Extract the (X, Y) coordinate from the center of the cell holding the provided text.  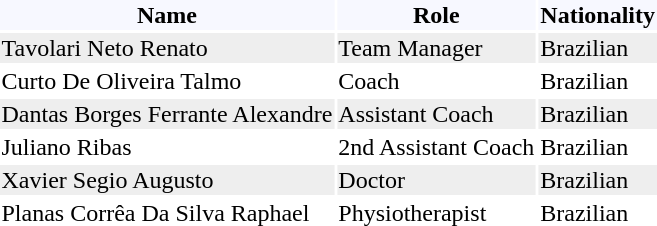
Nationality (598, 15)
Role (436, 15)
Xavier Segio Augusto (167, 180)
Name (167, 15)
Dantas Borges Ferrante Alexandre (167, 114)
Curto De Oliveira Talmo (167, 81)
Assistant Coach (436, 114)
Juliano Ribas (167, 147)
Doctor (436, 180)
Team Manager (436, 48)
2nd Assistant Coach (436, 147)
Tavolari Neto Renato (167, 48)
Coach (436, 81)
